Scan for the cell matching the given text and deliver its [x, y] coordinate at center. 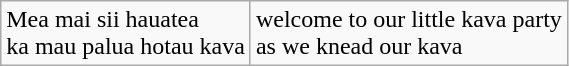
welcome to our little kava partyas we knead our kava [408, 34]
Mea mai sii hauateaka mau palua hotau kava [126, 34]
